For the text-containing cell, return its midpoint in [X, Y] coordinate format. 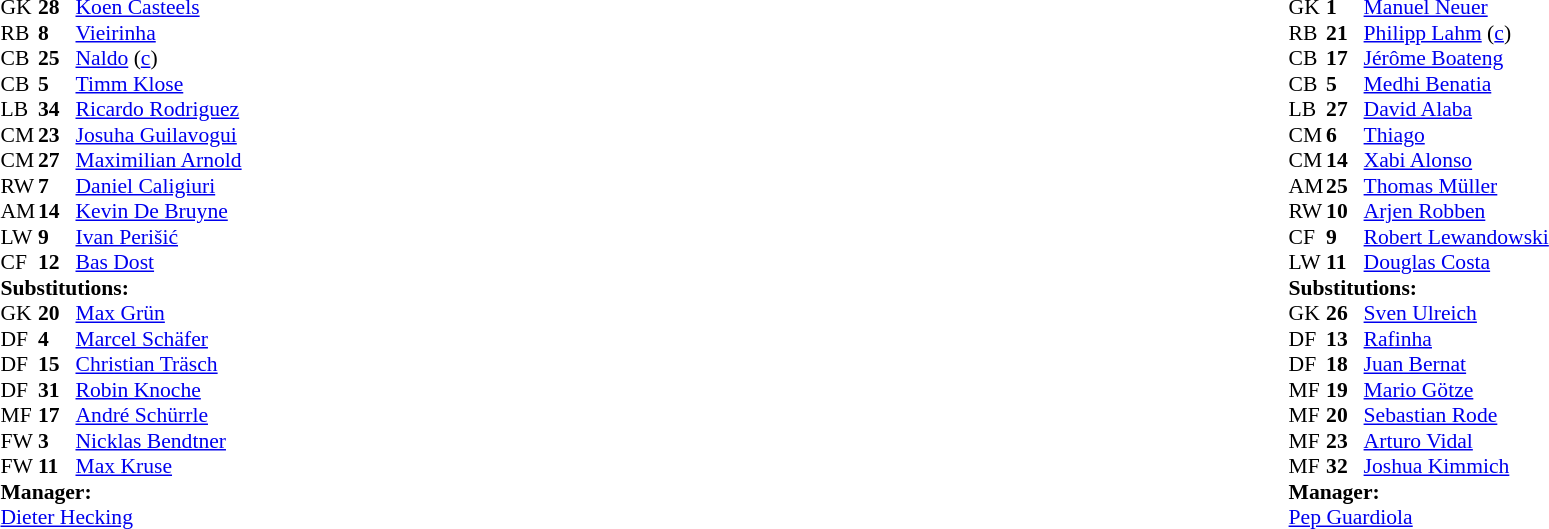
Mario Götze [1456, 390]
Ivan Perišić [159, 237]
Max Grün [159, 313]
10 [1345, 211]
19 [1345, 390]
15 [57, 365]
Christian Träsch [159, 365]
Rafinha [1456, 339]
Medhi Benatia [1456, 84]
Vieirinha [159, 33]
Thiago [1456, 135]
Xabi Alonso [1456, 161]
Philipp Lahm (c) [1456, 33]
7 [57, 186]
21 [1345, 33]
8 [57, 33]
Sven Ulreich [1456, 313]
Jérôme Boateng [1456, 59]
3 [57, 441]
Timm Klose [159, 84]
Douglas Costa [1456, 263]
Joshua Kimmich [1456, 467]
Juan Bernat [1456, 365]
Max Kruse [159, 467]
Naldo (c) [159, 59]
Maximilian Arnold [159, 161]
Arjen Robben [1456, 211]
6 [1345, 135]
26 [1345, 313]
Thomas Müller [1456, 186]
Ricardo Rodriguez [159, 109]
Nicklas Bendtner [159, 441]
13 [1345, 339]
Arturo Vidal [1456, 441]
4 [57, 339]
Kevin De Bruyne [159, 211]
Daniel Caligiuri [159, 186]
18 [1345, 365]
Bas Dost [159, 263]
34 [57, 109]
12 [57, 263]
David Alaba [1456, 109]
Robert Lewandowski [1456, 237]
Josuha Guilavogui [159, 135]
31 [57, 390]
Sebastian Rode [1456, 415]
Robin Knoche [159, 390]
32 [1345, 467]
André Schürrle [159, 415]
Marcel Schäfer [159, 339]
